Pinpoint the cell where the given text exists, returning its (X, Y) midpoint coordinate. 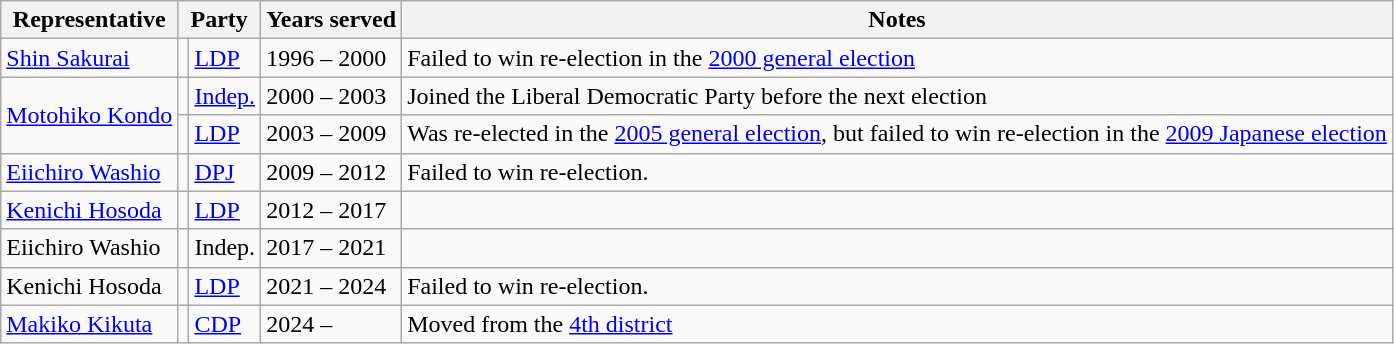
Shin Sakurai (90, 58)
Motohiko Kondo (90, 115)
Failed to win re-election in the 2000 general election (898, 58)
Makiko Kikuta (90, 324)
Notes (898, 20)
DPJ (225, 172)
Representative (90, 20)
2024 – (332, 324)
2009 – 2012 (332, 172)
Moved from the 4th district (898, 324)
Party (220, 20)
2003 – 2009 (332, 134)
CDP (225, 324)
1996 – 2000 (332, 58)
Years served (332, 20)
2000 – 2003 (332, 96)
2021 – 2024 (332, 286)
Joined the Liberal Democratic Party before the next election (898, 96)
Was re-elected in the 2005 general election, but failed to win re-election in the 2009 Japanese election (898, 134)
2012 – 2017 (332, 210)
2017 – 2021 (332, 248)
